Provide the [X, Y] coordinate of the cell's center where the given text is located.  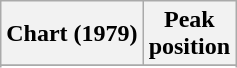
Chart (1979) [72, 34]
Peakposition [189, 34]
